Search for the cell housing the specified text and yield its [X, Y] center coordinate. 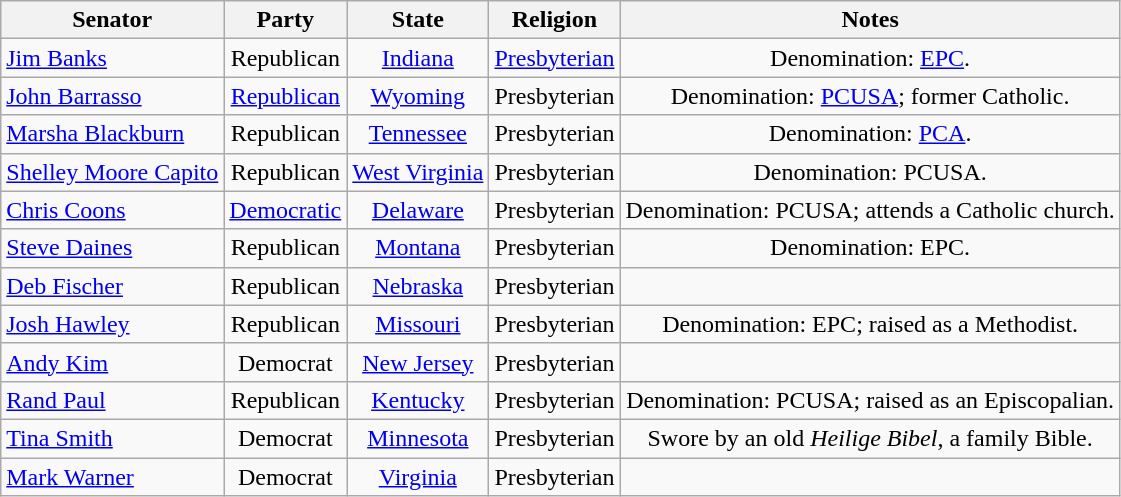
Marsha Blackburn [112, 134]
Denomination: PCA. [870, 134]
Democratic [286, 210]
Montana [418, 248]
Andy Kim [112, 362]
Virginia [418, 477]
Denomination: PCUSA; attends a Catholic church. [870, 210]
Steve Daines [112, 248]
Chris Coons [112, 210]
Senator [112, 20]
State [418, 20]
Swore by an old Heilige Bibel, a family Bible. [870, 438]
Tina Smith [112, 438]
Kentucky [418, 400]
Mark Warner [112, 477]
Minnesota [418, 438]
Religion [554, 20]
Denomination: PCUSA; former Catholic. [870, 96]
Denomination: EPC; raised as a Methodist. [870, 324]
Denomination: PCUSA. [870, 172]
Missouri [418, 324]
Denomination: PCUSA; raised as an Episcopalian. [870, 400]
Notes [870, 20]
Josh Hawley [112, 324]
Indiana [418, 58]
Rand Paul [112, 400]
New Jersey [418, 362]
Shelley Moore Capito [112, 172]
John Barrasso [112, 96]
Delaware [418, 210]
Nebraska [418, 286]
Deb Fischer [112, 286]
Jim Banks [112, 58]
Party [286, 20]
West Virginia [418, 172]
Wyoming [418, 96]
Tennessee [418, 134]
